For the text-containing cell, return its midpoint in [x, y] coordinate format. 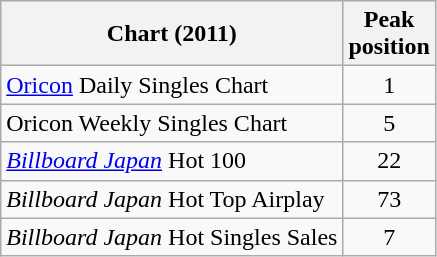
Peakposition [389, 34]
Billboard Japan Hot Singles Sales [172, 237]
Oricon Daily Singles Chart [172, 85]
Billboard Japan Hot 100 [172, 161]
Billboard Japan Hot Top Airplay [172, 199]
73 [389, 199]
22 [389, 161]
5 [389, 123]
Chart (2011) [172, 34]
Oricon Weekly Singles Chart [172, 123]
7 [389, 237]
1 [389, 85]
